From the cell containing the given text, extract its center point as (x, y) coordinate. 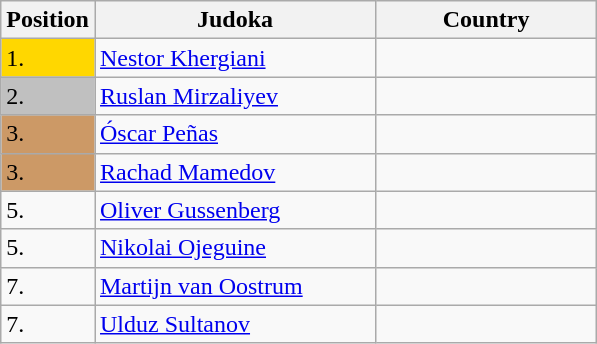
Nestor Khergiani (234, 58)
Óscar Peñas (234, 134)
Rachad Mamedov (234, 172)
Oliver Gussenberg (234, 210)
Nikolai Ojeguine (234, 248)
Martijn van Oostrum (234, 286)
Ruslan Mirzaliyev (234, 96)
Judoka (234, 20)
Position (48, 20)
Country (486, 20)
Ulduz Sultanov (234, 324)
2. (48, 96)
1. (48, 58)
